For the text-containing cell, return its midpoint in (x, y) coordinate format. 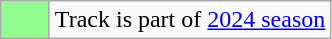
Track is part of 2024 season (190, 20)
